Locate the cell with the specified text and output its (X, Y) center coordinate. 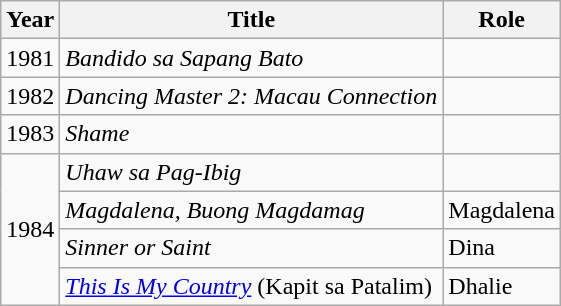
1981 (30, 58)
Dhalie (502, 286)
Magdalena (502, 210)
1982 (30, 96)
Sinner or Saint (252, 248)
Title (252, 20)
Magdalena, Buong Magdamag (252, 210)
Year (30, 20)
1984 (30, 229)
This Is My Country (Kapit sa Patalim) (252, 286)
1983 (30, 134)
Dina (502, 248)
Uhaw sa Pag-Ibig (252, 172)
Bandido sa Sapang Bato (252, 58)
Role (502, 20)
Dancing Master 2: Macau Connection (252, 96)
Shame (252, 134)
